Provide the [X, Y] coordinate of the cell's center where the given text is located.  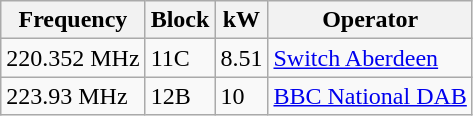
BBC National DAB [370, 96]
11C [180, 58]
8.51 [242, 58]
Switch Aberdeen [370, 58]
Operator [370, 20]
12B [180, 96]
kW [242, 20]
Frequency [73, 20]
220.352 MHz [73, 58]
223.93 MHz [73, 96]
Block [180, 20]
10 [242, 96]
